Detect which cell encompasses the target text, then output its [x, y] center coordinate. 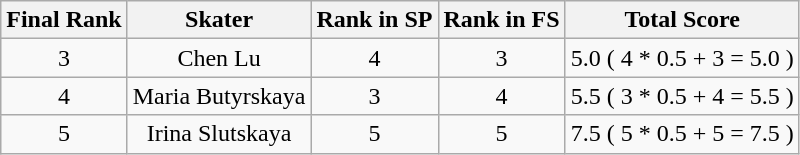
Irina Slutskaya [219, 134]
Final Rank [64, 20]
Rank in FS [502, 20]
7.5 ( 5 * 0.5 + 5 = 7.5 ) [682, 134]
5.0 ( 4 * 0.5 + 3 = 5.0 ) [682, 58]
Skater [219, 20]
5.5 ( 3 * 0.5 + 4 = 5.5 ) [682, 96]
Rank in SP [374, 20]
Total Score [682, 20]
Chen Lu [219, 58]
Maria Butyrskaya [219, 96]
